Output the (x, y) coordinate of the center of the cell containing the given text.  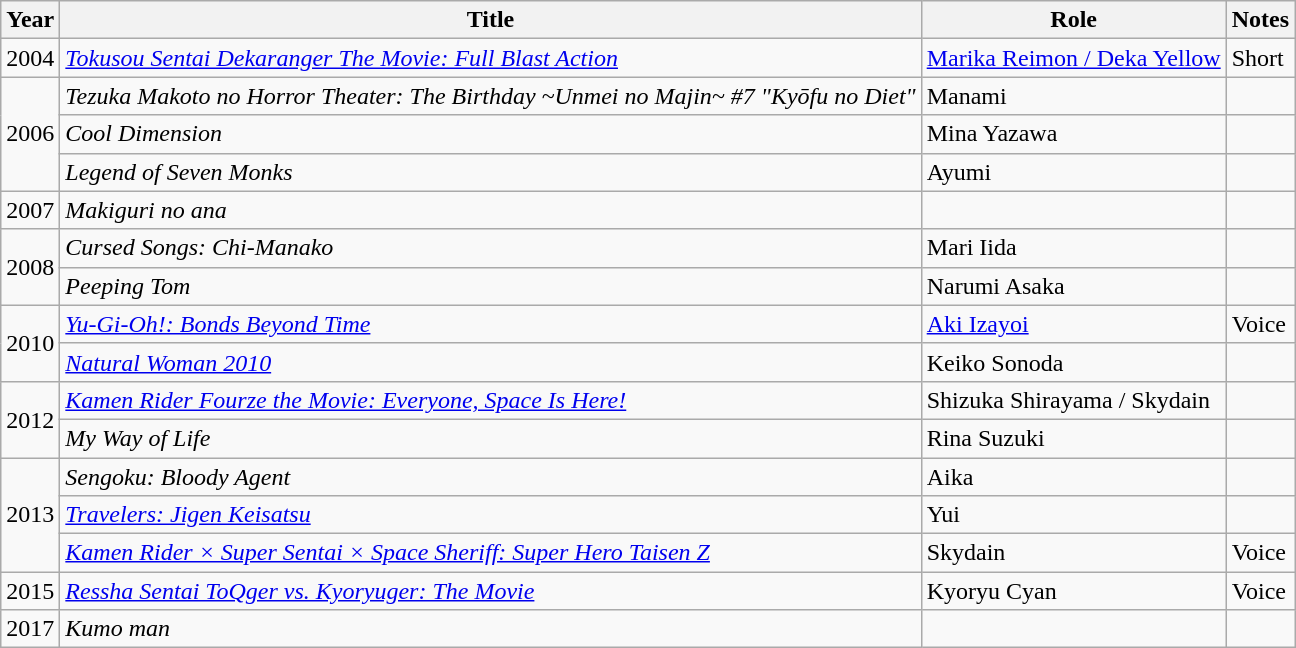
Cool Dimension (490, 134)
Tokusou Sentai Dekaranger The Movie: Full Blast Action (490, 58)
Kyoryu Cyan (1074, 591)
Mina Yazawa (1074, 134)
Ayumi (1074, 172)
Rina Suzuki (1074, 438)
Makiguri no ana (490, 210)
Tezuka Makoto no Horror Theater: The Birthday ~Unmei no Majin~ #7 "Kyōfu no Diet" (490, 96)
2017 (30, 629)
Travelers: Jigen Keisatsu (490, 515)
Keiko Sonoda (1074, 362)
2015 (30, 591)
2013 (30, 515)
Notes (1260, 20)
My Way of Life (490, 438)
Aki Izayoi (1074, 324)
Peeping Tom (490, 286)
Mari Iida (1074, 248)
Kamen Rider Fourze the Movie: Everyone, Space Is Here! (490, 400)
Narumi Asaka (1074, 286)
Short (1260, 58)
2007 (30, 210)
Sengoku: Bloody Agent (490, 477)
Natural Woman 2010 (490, 362)
Yui (1074, 515)
Aika (1074, 477)
Year (30, 20)
Marika Reimon / Deka Yellow (1074, 58)
Shizuka Shirayama / Skydain (1074, 400)
Ressha Sentai ToQger vs. Kyoryuger: The Movie (490, 591)
2010 (30, 343)
2006 (30, 134)
Skydain (1074, 553)
Yu-Gi-Oh!: Bonds Beyond Time (490, 324)
Role (1074, 20)
Kamen Rider × Super Sentai × Space Sheriff: Super Hero Taisen Z (490, 553)
Manami (1074, 96)
Cursed Songs: Chi-Manako (490, 248)
2004 (30, 58)
Kumo man (490, 629)
2008 (30, 267)
Title (490, 20)
2012 (30, 419)
Legend of Seven Monks (490, 172)
